Search for the cell housing the specified text and yield its (x, y) center coordinate. 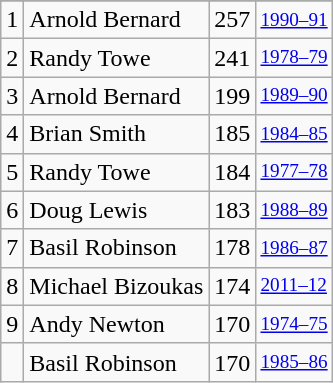
1986–87 (294, 248)
1978–79 (294, 58)
185 (232, 134)
1990–91 (294, 20)
199 (232, 96)
1 (12, 20)
Michael Bizoukas (116, 286)
1977–78 (294, 172)
8 (12, 286)
Doug Lewis (116, 210)
4 (12, 134)
241 (232, 58)
1989–90 (294, 96)
Andy Newton (116, 324)
178 (232, 248)
9 (12, 324)
7 (12, 248)
3 (12, 96)
2011–12 (294, 286)
184 (232, 172)
1988–89 (294, 210)
5 (12, 172)
1985–86 (294, 362)
2 (12, 58)
257 (232, 20)
1974–75 (294, 324)
183 (232, 210)
Brian Smith (116, 134)
6 (12, 210)
1984–85 (294, 134)
174 (232, 286)
